Return the [x, y] coordinate for the center point of the cell that contains the specified text.  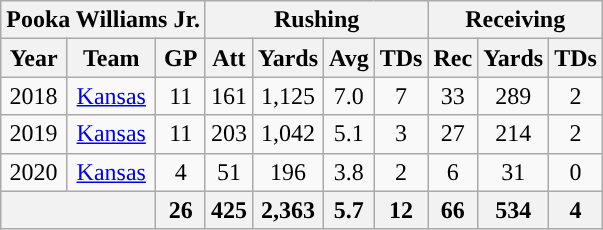
425 [228, 210]
Rushing [316, 20]
Avg [350, 58]
2,363 [288, 210]
2018 [34, 96]
3.8 [350, 172]
5.1 [350, 134]
2019 [34, 134]
3 [401, 134]
51 [228, 172]
27 [453, 134]
GP [180, 58]
66 [453, 210]
1,042 [288, 134]
196 [288, 172]
Rec [453, 58]
5.7 [350, 210]
12 [401, 210]
Pooka Williams Jr. [104, 20]
0 [576, 172]
534 [514, 210]
7 [401, 96]
31 [514, 172]
Att [228, 58]
289 [514, 96]
6 [453, 172]
214 [514, 134]
161 [228, 96]
26 [180, 210]
Year [34, 58]
33 [453, 96]
Receiving [516, 20]
7.0 [350, 96]
2020 [34, 172]
203 [228, 134]
1,125 [288, 96]
Team [110, 58]
